Return the [X, Y] coordinate for the center point of the cell that contains the specified text.  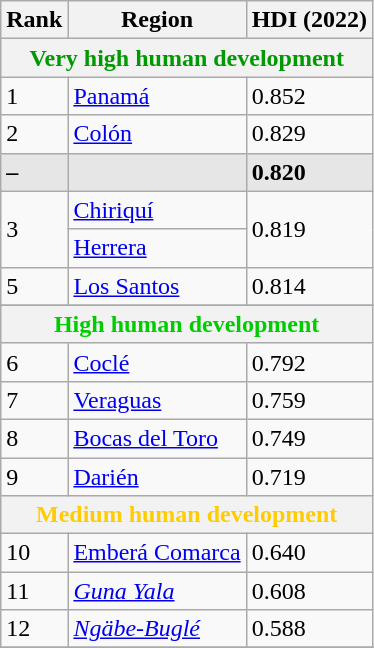
7 [34, 400]
Bocas del Toro [157, 438]
– [34, 172]
Colón [157, 134]
Ngäbe-Buglé [157, 629]
High human development [187, 324]
Panamá [157, 96]
0.820 [309, 172]
0.792 [309, 362]
Los Santos [157, 286]
6 [34, 362]
Guna Yala [157, 591]
Emberá Comarca [157, 553]
HDI (2022) [309, 20]
0.608 [309, 591]
1 [34, 96]
Very high human development [187, 58]
Region [157, 20]
Chiriquí [157, 210]
0.852 [309, 96]
Herrera [157, 248]
0.819 [309, 229]
Veraguas [157, 400]
11 [34, 591]
0.749 [309, 438]
12 [34, 629]
5 [34, 286]
3 [34, 229]
0.588 [309, 629]
2 [34, 134]
9 [34, 477]
0.829 [309, 134]
Coclé [157, 362]
Rank [34, 20]
Medium human development [187, 515]
Darién [157, 477]
0.759 [309, 400]
0.814 [309, 286]
10 [34, 553]
8 [34, 438]
0.719 [309, 477]
0.640 [309, 553]
